Capture the cell that displays the provided text and extract its [x, y] central coordinate. 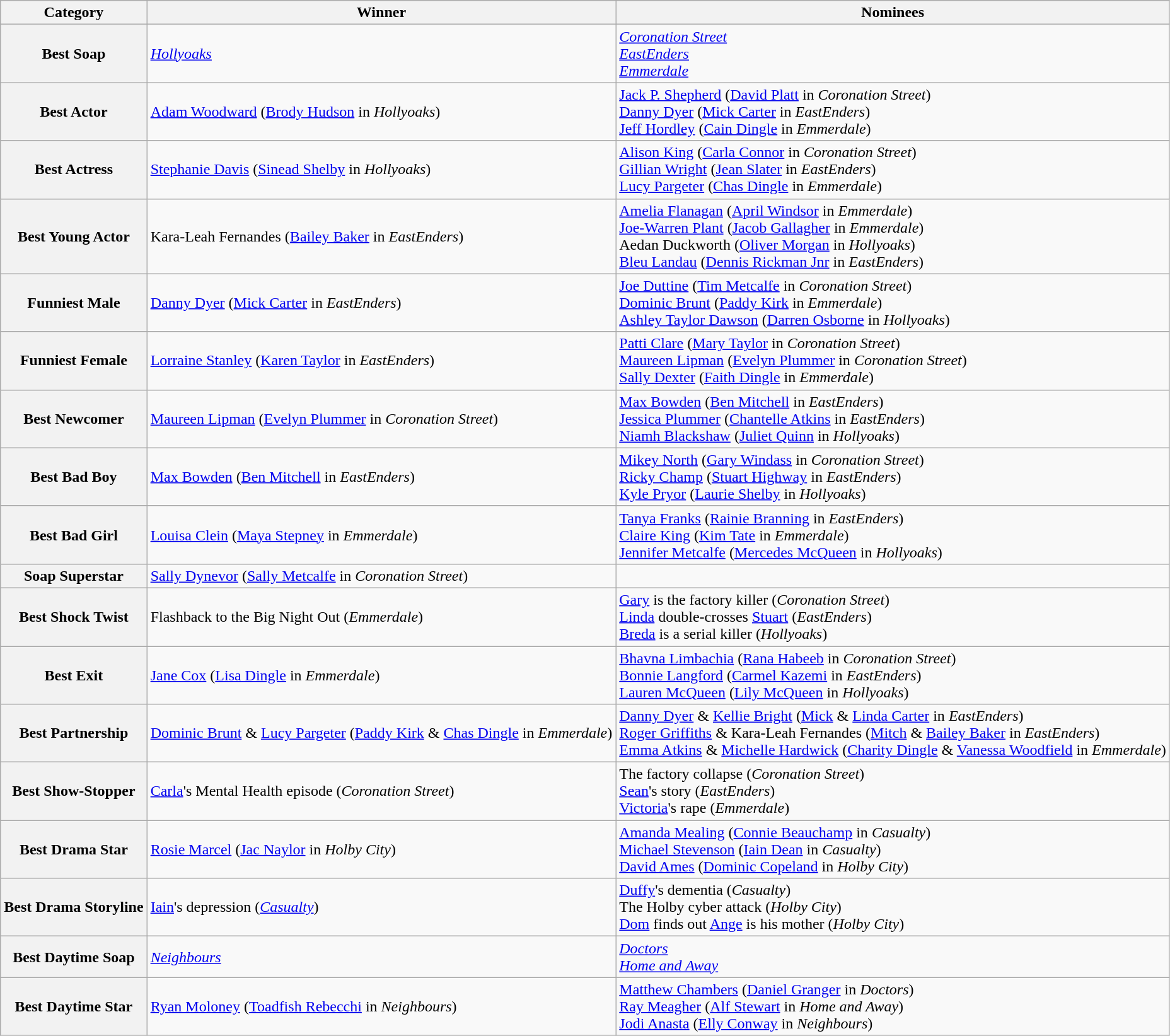
Best Bad Boy [74, 477]
Hollyoaks [381, 54]
Stephanie Davis (Sinead Shelby in Hollyoaks) [381, 170]
Jane Cox (Lisa Dingle in Emmerdale) [381, 675]
Coronation StreetEastEndersEmmerdale [893, 54]
Adam Woodward (Brody Hudson in Hollyoaks) [381, 112]
Neighbours [381, 957]
Flashback to the Big Night Out (Emmerdale) [381, 617]
Best Newcomer [74, 419]
Nominees [893, 13]
Sally Dynevor (Sally Metcalfe in Coronation Street) [381, 576]
Max Bowden (Ben Mitchell in EastEnders)Jessica Plummer (Chantelle Atkins in EastEnders)Niamh Blackshaw (Juliet Quinn in Hollyoaks) [893, 419]
Doctors Home and Away [893, 957]
Dominic Brunt & Lucy Pargeter (Paddy Kirk & Chas Dingle in Emmerdale) [381, 733]
Joe Duttine (Tim Metcalfe in Coronation Street)Dominic Brunt (Paddy Kirk in Emmerdale)Ashley Taylor Dawson (Darren Osborne in Hollyoaks) [893, 303]
Maureen Lipman (Evelyn Plummer in Coronation Street) [381, 419]
Amanda Mealing (Connie Beauchamp in Casualty)Michael Stevenson (Iain Dean in Casualty)David Ames (Dominic Copeland in Holby City) [893, 849]
Best Drama Storyline [74, 907]
Best Daytime Soap [74, 957]
Iain's depression (Casualty) [381, 907]
Best Shock Twist [74, 617]
Mikey North (Gary Windass in Coronation Street)Ricky Champ (Stuart Highway in EastEnders)Kyle Pryor (Laurie Shelby in Hollyoaks) [893, 477]
Best Drama Star [74, 849]
Bhavna Limbachia (Rana Habeeb in Coronation Street)Bonnie Langford (Carmel Kazemi in EastEnders)Lauren McQueen (Lily McQueen in Hollyoaks) [893, 675]
Ryan Moloney (Toadfish Rebecchi in Neighbours) [381, 1006]
Best Soap [74, 54]
Best Exit [74, 675]
Gary is the factory killer (Coronation Street)Linda double-crosses Stuart (EastEnders)Breda is a serial killer (Hollyoaks) [893, 617]
The factory collapse (Coronation Street)Sean's story (EastEnders)Victoria's rape (Emmerdale) [893, 791]
Jack P. Shepherd (David Platt in Coronation Street)Danny Dyer (Mick Carter in EastEnders)Jeff Hordley (Cain Dingle in Emmerdale) [893, 112]
Patti Clare (Mary Taylor in Coronation Street)Maureen Lipman (Evelyn Plummer in Coronation Street)Sally Dexter (Faith Dingle in Emmerdale) [893, 361]
Max Bowden (Ben Mitchell in EastEnders) [381, 477]
Tanya Franks (Rainie Branning in EastEnders)Claire King (Kim Tate in Emmerdale)Jennifer Metcalfe (Mercedes McQueen in Hollyoaks) [893, 535]
Danny Dyer (Mick Carter in EastEnders) [381, 303]
Kara-Leah Fernandes (Bailey Baker in EastEnders) [381, 236]
Best Partnership [74, 733]
Alison King (Carla Connor in Coronation Street)Gillian Wright (Jean Slater in EastEnders)Lucy Pargeter (Chas Dingle in Emmerdale) [893, 170]
Best Actor [74, 112]
Funniest Female [74, 361]
Best Actress [74, 170]
Carla's Mental Health episode (Coronation Street) [381, 791]
Best Show-Stopper [74, 791]
Winner [381, 13]
Soap Superstar [74, 576]
Funniest Male [74, 303]
Best Daytime Star [74, 1006]
Category [74, 13]
Matthew Chambers (Daniel Granger in Doctors)Ray Meagher (Alf Stewart in Home and Away)Jodi Anasta (Elly Conway in Neighbours) [893, 1006]
Louisa Clein (Maya Stepney in Emmerdale) [381, 535]
Duffy's dementia (Casualty)The Holby cyber attack (Holby City)Dom finds out Ange is his mother (Holby City) [893, 907]
Best Bad Girl [74, 535]
Rosie Marcel (Jac Naylor in Holby City) [381, 849]
Lorraine Stanley (Karen Taylor in EastEnders) [381, 361]
Best Young Actor [74, 236]
